Scan for the cell matching the given text and deliver its [X, Y] coordinate at center. 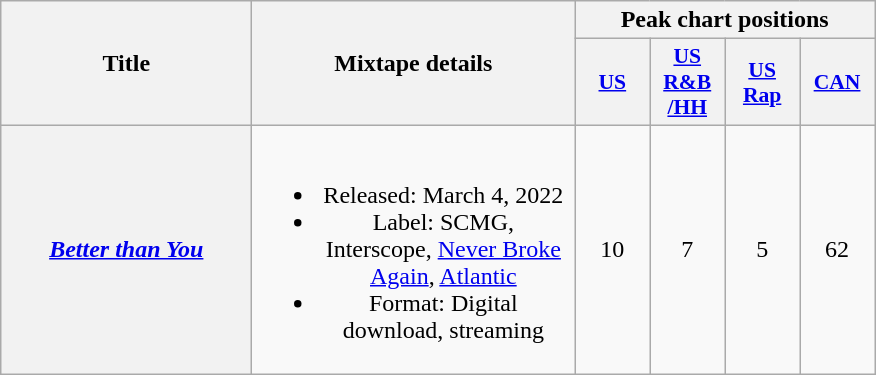
7 [688, 249]
CAN [838, 82]
62 [838, 249]
Peak chart positions [725, 20]
US R&B/HH [688, 82]
Title [126, 64]
Released: March 4, 2022Label: SCMG, Interscope, Never Broke Again, AtlanticFormat: Digital download, streaming [414, 249]
USRap [762, 82]
5 [762, 249]
10 [612, 249]
Better than You [126, 249]
Mixtape details [414, 64]
US [612, 82]
